Extract the [X, Y] coordinate from the center of the cell holding the provided text.  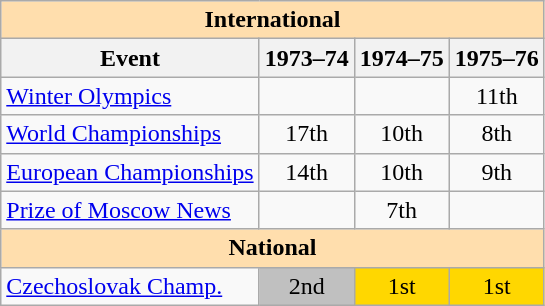
World Championships [130, 134]
1974–75 [402, 58]
1975–76 [496, 58]
Event [130, 58]
Winter Olympics [130, 96]
14th [306, 172]
17th [306, 134]
International [273, 20]
European Championships [130, 172]
National [273, 248]
1973–74 [306, 58]
2nd [306, 286]
8th [496, 134]
Prize of Moscow News [130, 210]
7th [402, 210]
11th [496, 96]
Czechoslovak Champ. [130, 286]
9th [496, 172]
